Output the [X, Y] coordinate of the center of the cell containing the given text.  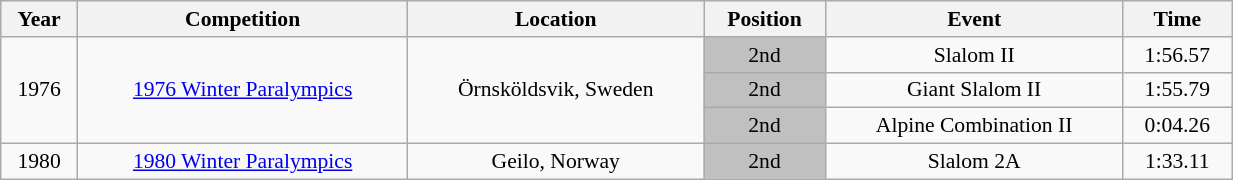
Competition [242, 19]
1976 Winter Paralympics [242, 90]
1980 [40, 162]
1:55.79 [1178, 90]
Slalom 2A [974, 162]
Giant Slalom II [974, 90]
Örnsköldsvik, Sweden [556, 90]
Geilo, Norway [556, 162]
Slalom II [974, 55]
1980 Winter Paralympics [242, 162]
1976 [40, 90]
Year [40, 19]
Alpine Combination II [974, 126]
1:56.57 [1178, 55]
1:33.11 [1178, 162]
Time [1178, 19]
Location [556, 19]
Event [974, 19]
Position [765, 19]
0:04.26 [1178, 126]
